Determine the [x, y] coordinate at the center of the cell enclosing the given text.  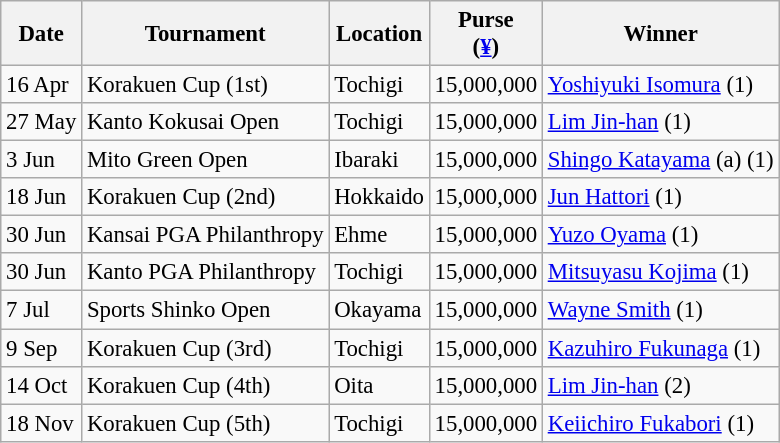
Yuzo Oyama (1) [660, 235]
Shingo Katayama (a) (1) [660, 160]
Ehme [379, 235]
Wayne Smith (1) [660, 310]
Korakuen Cup (3rd) [206, 348]
Mitsuyasu Kojima (1) [660, 273]
Okayama [379, 310]
Korakuen Cup (5th) [206, 423]
Kanto PGA Philanthropy [206, 273]
Lim Jin-han (2) [660, 385]
3 Jun [42, 160]
Kanto Kokusai Open [206, 122]
Yoshiyuki Isomura (1) [660, 85]
Date [42, 34]
Purse(¥) [486, 34]
18 Jun [42, 197]
Korakuen Cup (1st) [206, 85]
Tournament [206, 34]
Ibaraki [379, 160]
Lim Jin-han (1) [660, 122]
Keiichiro Fukabori (1) [660, 423]
27 May [42, 122]
18 Nov [42, 423]
16 Apr [42, 85]
Oita [379, 385]
Kansai PGA Philanthropy [206, 235]
14 Oct [42, 385]
Jun Hattori (1) [660, 197]
Kazuhiro Fukunaga (1) [660, 348]
Sports Shinko Open [206, 310]
9 Sep [42, 348]
Hokkaido [379, 197]
Korakuen Cup (2nd) [206, 197]
7 Jul [42, 310]
Korakuen Cup (4th) [206, 385]
Location [379, 34]
Winner [660, 34]
Mito Green Open [206, 160]
